Provide the [X, Y] coordinate of the cell's center where the given text is located.  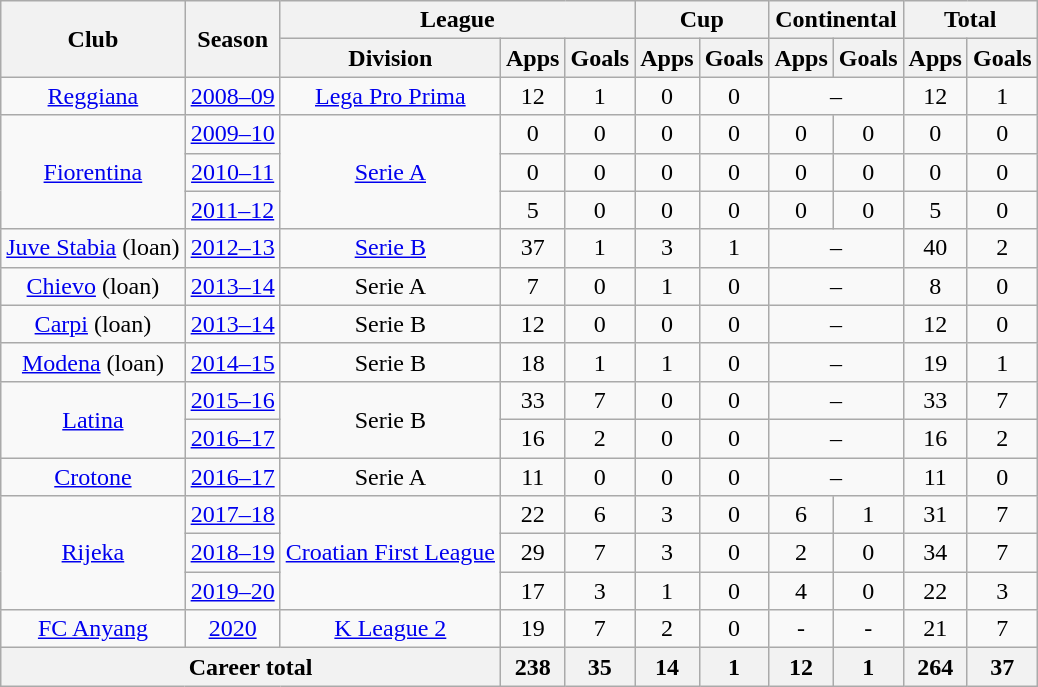
34 [935, 553]
Lega Pro Prima [390, 96]
Fiorentina [93, 172]
8 [935, 286]
238 [533, 667]
Reggiana [93, 96]
League [458, 20]
29 [533, 553]
4 [801, 591]
2011–12 [232, 210]
FC Anyang [93, 629]
Season [232, 39]
2012–13 [232, 248]
14 [667, 667]
2009–10 [232, 134]
2018–19 [232, 553]
2019–20 [232, 591]
264 [935, 667]
Chievo (loan) [93, 286]
18 [533, 362]
Cup [702, 20]
Juve Stabia (loan) [93, 248]
Croatian First League [390, 553]
Continental [836, 20]
Crotone [93, 477]
Carpi (loan) [93, 324]
40 [935, 248]
2010–11 [232, 172]
2017–18 [232, 515]
2008–09 [232, 96]
21 [935, 629]
31 [935, 515]
2014–15 [232, 362]
35 [600, 667]
Club [93, 39]
Total [970, 20]
2020 [232, 629]
K League 2 [390, 629]
Latina [93, 419]
2015–16 [232, 400]
Modena (loan) [93, 362]
Career total [251, 667]
Division [390, 58]
Rijeka [93, 553]
17 [533, 591]
